From the cell containing the given text, extract its center point as [x, y] coordinate. 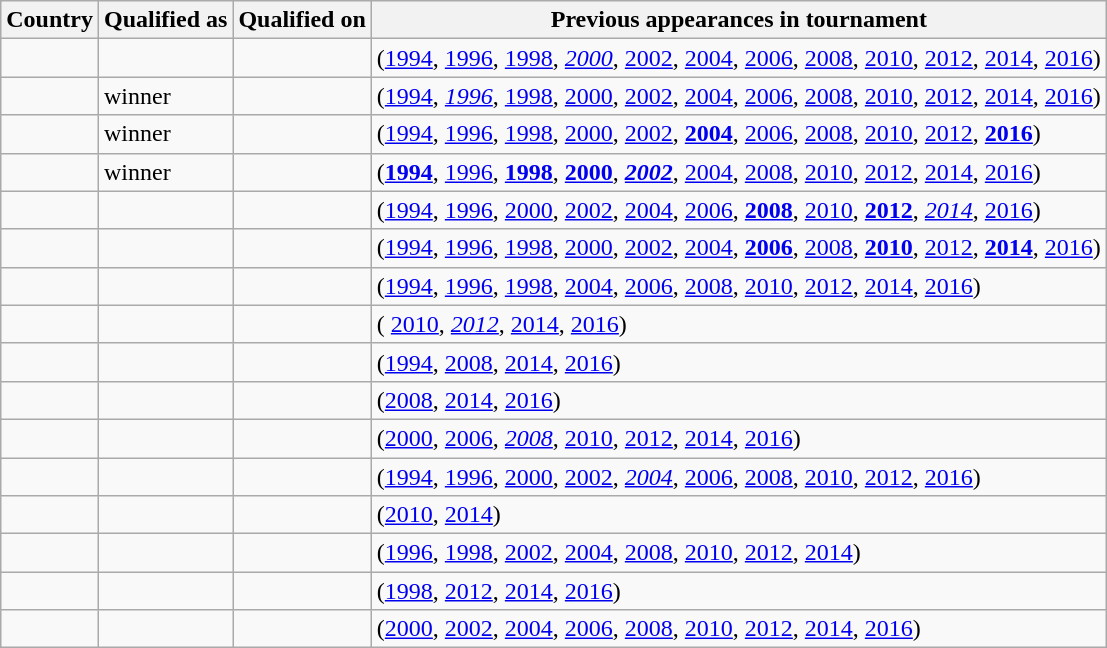
(1998, 2012, 2014, 2016) [738, 591]
( 2010, 2012, 2014, 2016) [738, 324]
(1994, 1996, 1998, 2004, 2006, 2008, 2010, 2012, 2014, 2016) [738, 286]
(1996, 1998, 2002, 2004, 2008, 2010, 2012, 2014) [738, 553]
(1994, 1996, 2000, 2002, 2004, 2006, 2008, 2010, 2012, 2016) [738, 477]
(2000, 2006, 2008, 2010, 2012, 2014, 2016) [738, 438]
Previous appearances in tournament [738, 20]
Qualified as [165, 20]
(2000, 2002, 2004, 2006, 2008, 2010, 2012, 2014, 2016) [738, 629]
(1994, 1996, 1998, 2000, 2002, 2004, 2006, 2008, 2010, 2012, 2016) [738, 134]
(1994, 1996, 1998, 2000, 2002, 2004, 2008, 2010, 2012, 2014, 2016) [738, 172]
Country [50, 20]
Qualified on [302, 20]
(2008, 2014, 2016) [738, 400]
(2010, 2014) [738, 515]
(1994, 2008, 2014, 2016) [738, 362]
(1994, 1996, 2000, 2002, 2004, 2006, 2008, 2010, 2012, 2014, 2016) [738, 210]
